Output the [x, y] coordinate of the center of the cell containing the given text.  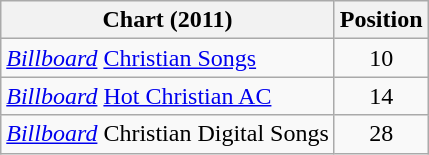
14 [381, 96]
Position [381, 20]
Chart (2011) [168, 20]
Billboard Hot Christian AC [168, 96]
28 [381, 134]
Billboard Christian Digital Songs [168, 134]
10 [381, 58]
Billboard Christian Songs [168, 58]
